Scan for the cell matching the given text and deliver its [x, y] coordinate at center. 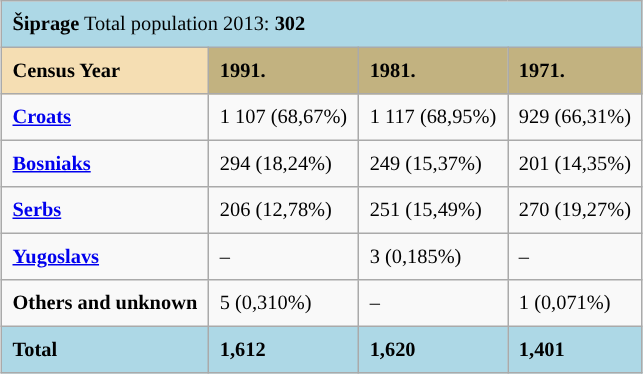
1971. [576, 70]
929 (66,31%) [576, 117]
249 (15,37%) [432, 163]
Total [104, 349]
1 117 (68,95%) [432, 117]
5 (0,310%) [283, 303]
206 (12,78%) [283, 210]
1981. [432, 70]
1,620 [432, 349]
1 107 (68,67%) [283, 117]
270 (19,27%) [576, 210]
Serbs [104, 210]
1,401 [576, 349]
Bosniaks [104, 163]
1 (0,071%) [576, 303]
1,612 [283, 349]
201 (14,35%) [576, 163]
Others and unknown [104, 303]
3 (0,185%) [432, 256]
1991. [283, 70]
Yugoslavs [104, 256]
294 (18,24%) [283, 163]
Šiprage Total population 2013: 302 [322, 24]
Census Year [104, 70]
Croats [104, 117]
251 (15,49%) [432, 210]
